Return the (x, y) coordinate for the center point of the cell that contains the specified text.  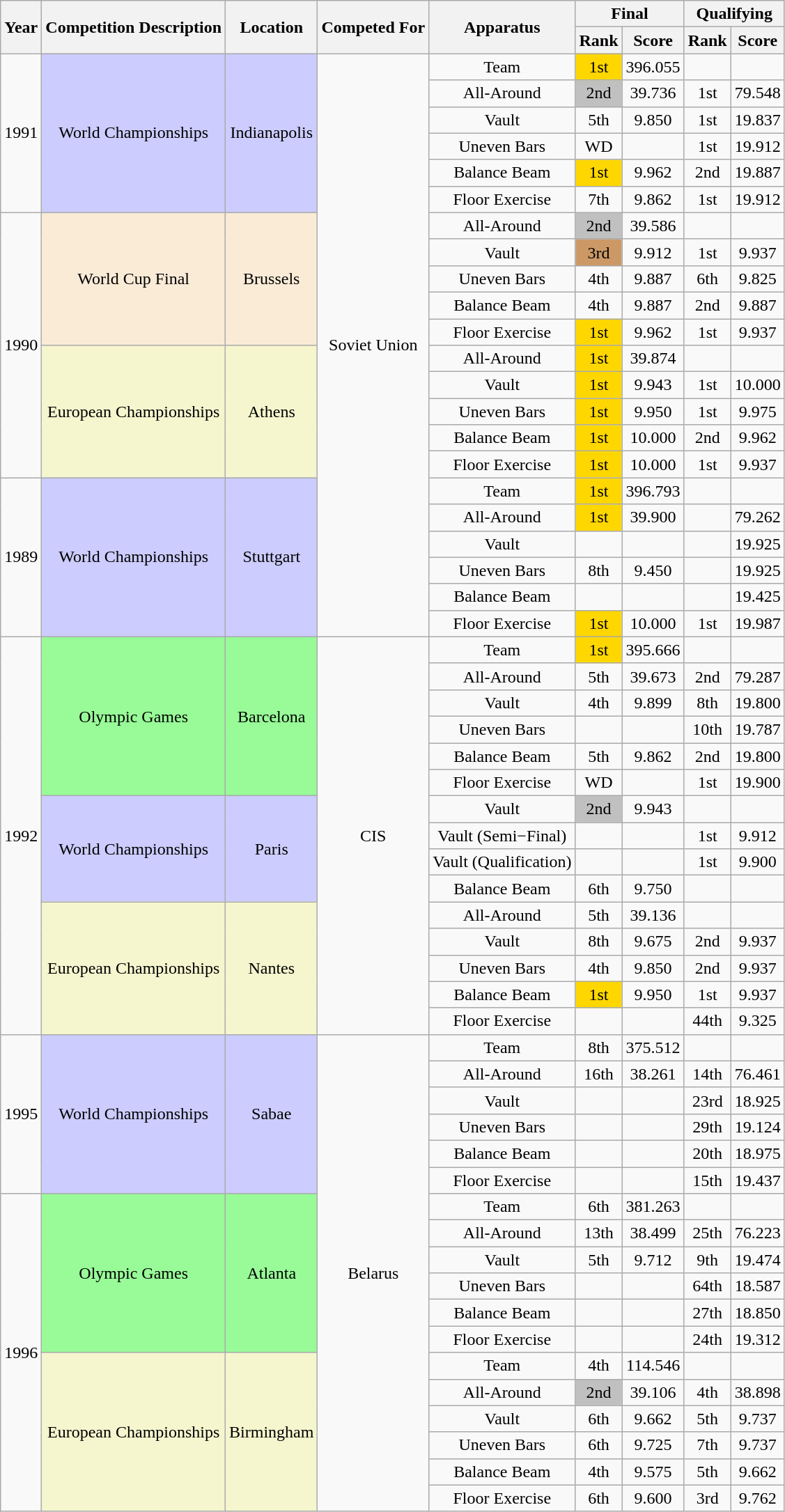
9.899 (653, 703)
396.793 (653, 491)
Paris (272, 849)
24th (708, 1339)
Stuttgart (272, 557)
39.900 (653, 517)
19.312 (758, 1339)
395.666 (653, 650)
Location (272, 27)
9.725 (653, 1445)
381.263 (653, 1207)
1996 (21, 1353)
Barcelona (272, 716)
29th (708, 1127)
18.850 (758, 1313)
39.874 (653, 359)
CIS (373, 836)
25th (708, 1233)
9.762 (758, 1498)
Nantes (272, 968)
Atlanta (272, 1273)
9.975 (758, 412)
39.106 (653, 1392)
16th (599, 1074)
Final (630, 14)
79.287 (758, 676)
10th (708, 729)
76.223 (758, 1233)
375.512 (653, 1047)
Vault (Qualification) (502, 862)
396.055 (653, 67)
Competed For (373, 27)
19.124 (758, 1127)
19.474 (758, 1260)
39.673 (653, 676)
Year (21, 27)
38.261 (653, 1074)
20th (708, 1153)
19.425 (758, 597)
9.712 (653, 1260)
38.499 (653, 1233)
9.900 (758, 862)
Indianapolis (272, 133)
76.461 (758, 1074)
9.575 (653, 1472)
18.587 (758, 1286)
23rd (708, 1100)
114.546 (653, 1366)
Vault (Semi−Final) (502, 836)
1991 (21, 133)
19.437 (758, 1180)
9.675 (653, 942)
Brussels (272, 279)
9th (708, 1260)
18.975 (758, 1153)
1995 (21, 1114)
Belarus (373, 1273)
79.548 (758, 93)
Apparatus (502, 27)
9.600 (653, 1498)
Soviet Union (373, 345)
14th (708, 1074)
19.887 (758, 173)
1989 (21, 557)
9.825 (758, 279)
27th (708, 1313)
19.900 (758, 783)
19.987 (758, 623)
Sabae (272, 1114)
39.586 (653, 226)
18.925 (758, 1100)
19.837 (758, 120)
9.750 (653, 889)
9.450 (653, 570)
Birmingham (272, 1432)
1992 (21, 836)
38.898 (758, 1392)
39.136 (653, 915)
39.736 (653, 93)
9.325 (758, 1021)
World Cup Final (134, 279)
64th (708, 1286)
Competition Description (134, 27)
13th (599, 1233)
1990 (21, 345)
Athens (272, 412)
Qualifying (734, 14)
19.787 (758, 729)
79.262 (758, 517)
15th (708, 1180)
44th (708, 1021)
